Return the (x, y) coordinate for the center point of the cell that contains the specified text.  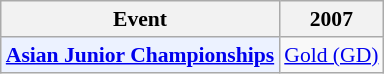
Event (140, 19)
Gold (GD) (331, 55)
Asian Junior Championships (140, 55)
2007 (331, 19)
